Pinpoint the cell where the given text exists, returning its [x, y] midpoint coordinate. 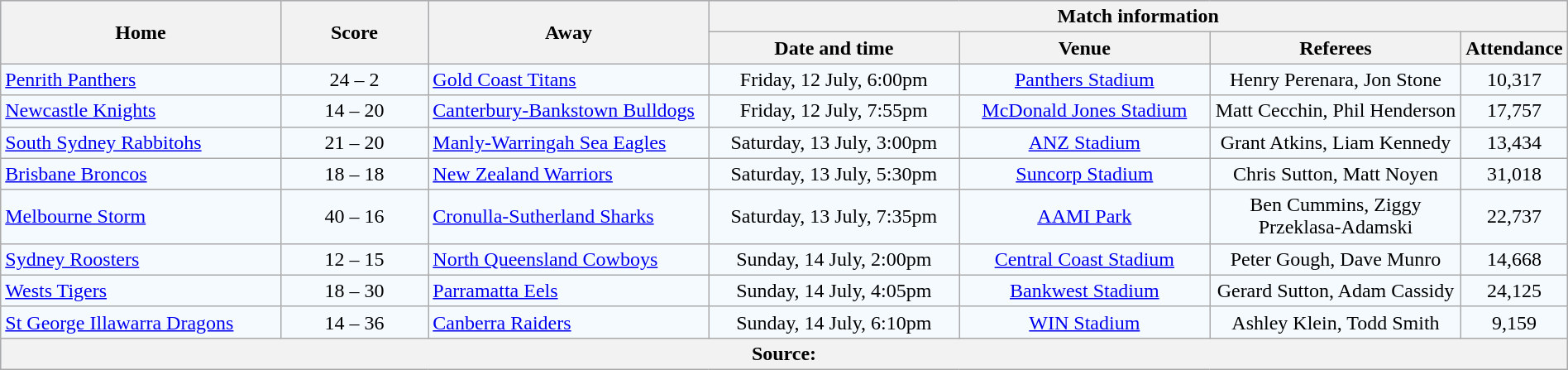
18 – 18 [354, 174]
22,737 [1514, 217]
Saturday, 13 July, 5:30pm [834, 174]
Source: [784, 353]
Bankwest Stadium [1085, 291]
10,317 [1514, 79]
WIN Stadium [1085, 322]
18 – 30 [354, 291]
14 – 36 [354, 322]
24 – 2 [354, 79]
Date and time [834, 48]
Matt Cecchin, Phil Henderson [1336, 111]
Cronulla-Sutherland Sharks [569, 217]
New Zealand Warriors [569, 174]
Manly-Warringah Sea Eagles [569, 142]
South Sydney Rabbitohs [141, 142]
Parramatta Eels [569, 291]
Saturday, 13 July, 3:00pm [834, 142]
McDonald Jones Stadium [1085, 111]
Canterbury-Bankstown Bulldogs [569, 111]
Suncorp Stadium [1085, 174]
Ashley Klein, Todd Smith [1336, 322]
Saturday, 13 July, 7:35pm [834, 217]
North Queensland Cowboys [569, 259]
Sunday, 14 July, 4:05pm [834, 291]
Away [569, 32]
Chris Sutton, Matt Noyen [1336, 174]
31,018 [1514, 174]
Penrith Panthers [141, 79]
Sunday, 14 July, 6:10pm [834, 322]
24,125 [1514, 291]
Brisbane Broncos [141, 174]
Referees [1336, 48]
Friday, 12 July, 7:55pm [834, 111]
13,434 [1514, 142]
Score [354, 32]
12 – 15 [354, 259]
Henry Perenara, Jon Stone [1336, 79]
Canberra Raiders [569, 322]
Sunday, 14 July, 2:00pm [834, 259]
21 – 20 [354, 142]
Gerard Sutton, Adam Cassidy [1336, 291]
Ben Cummins, Ziggy Przeklasa-Adamski [1336, 217]
Central Coast Stadium [1085, 259]
Match information [1138, 17]
Grant Atkins, Liam Kennedy [1336, 142]
ANZ Stadium [1085, 142]
Wests Tigers [141, 291]
Panthers Stadium [1085, 79]
14 – 20 [354, 111]
Peter Gough, Dave Munro [1336, 259]
AAMI Park [1085, 217]
Newcastle Knights [141, 111]
Home [141, 32]
40 – 16 [354, 217]
9,159 [1514, 322]
Sydney Roosters [141, 259]
Gold Coast Titans [569, 79]
Venue [1085, 48]
17,757 [1514, 111]
14,668 [1514, 259]
Melbourne Storm [141, 217]
Attendance [1514, 48]
St George Illawarra Dragons [141, 322]
Friday, 12 July, 6:00pm [834, 79]
